Capture the cell that displays the provided text and extract its [X, Y] central coordinate. 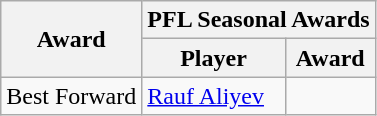
PFL Seasonal Awards [258, 20]
Rauf Aliyev [214, 96]
Player [214, 58]
Best Forward [72, 96]
